Output the [x, y] coordinate of the center of the cell containing the given text.  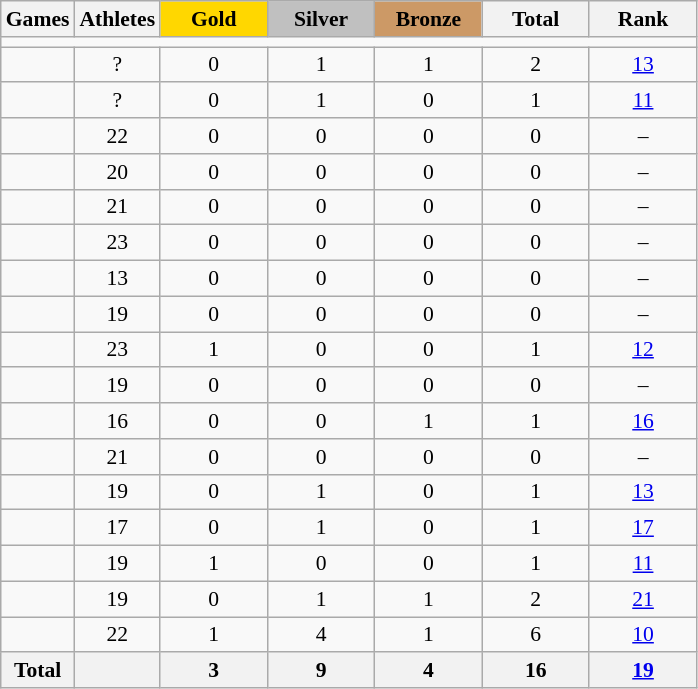
3 [214, 671]
Athletes [117, 19]
Gold [214, 19]
12 [642, 350]
Rank [642, 19]
9 [320, 671]
Bronze [428, 19]
Silver [320, 19]
10 [642, 635]
Games [38, 19]
20 [117, 172]
6 [536, 635]
